Return [X, Y] of the center of cell containing provided text 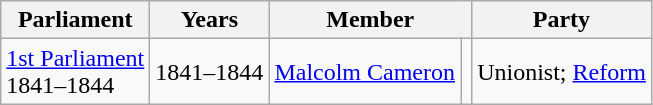
1841–1844 [210, 72]
Parliament [76, 20]
Party [562, 20]
1st Parliament1841–1844 [76, 72]
Member [370, 20]
Years [210, 20]
Unionist; Reform [562, 72]
Malcolm Cameron [365, 72]
